Search for the cell housing the specified text and yield its [x, y] center coordinate. 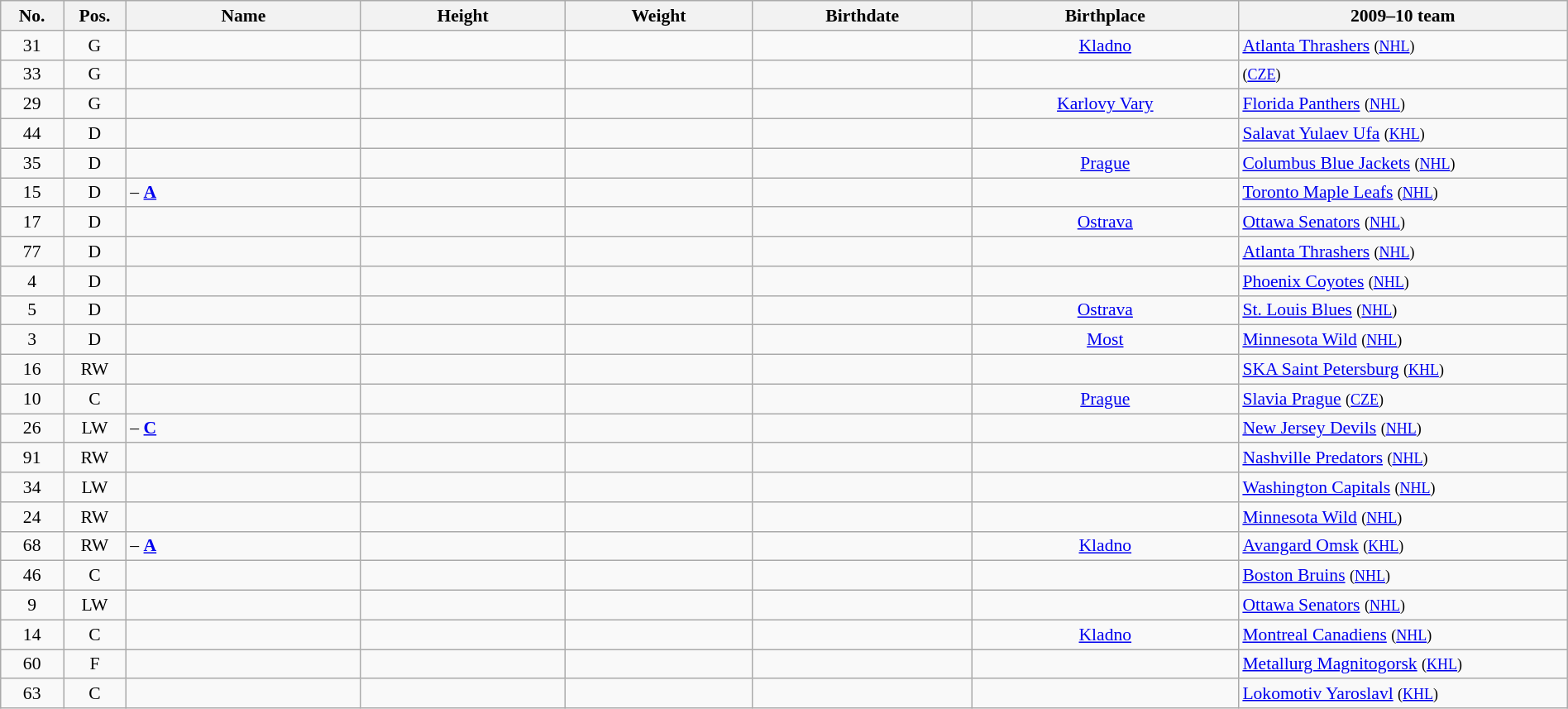
34 [32, 487]
Columbus Blue Jackets (NHL) [1403, 163]
16 [32, 370]
Height [462, 16]
24 [32, 517]
Avangard Omsk (KHL) [1403, 546]
F [95, 664]
Most [1105, 340]
New Jersey Devils (NHL) [1403, 429]
60 [32, 664]
26 [32, 429]
17 [32, 223]
91 [32, 458]
St. Louis Blues (NHL) [1403, 310]
Boston Bruins (NHL) [1403, 576]
Toronto Maple Leafs (NHL) [1403, 193]
Nashville Predators (NHL) [1403, 458]
35 [32, 163]
Lokomotiv Yaroslavl (KHL) [1403, 694]
Salavat Yulaev Ufa (KHL) [1403, 134]
Phoenix Coyotes (NHL) [1403, 281]
SKA Saint Petersburg (KHL) [1403, 370]
Montreal Canadiens (NHL) [1403, 635]
4 [32, 281]
46 [32, 576]
Karlovy Vary [1105, 104]
68 [32, 546]
(CZE) [1403, 74]
29 [32, 104]
15 [32, 193]
Slavia Prague (CZE) [1403, 399]
Metallurg Magnitogorsk (KHL) [1403, 664]
No. [32, 16]
44 [32, 134]
– C [243, 429]
Pos. [95, 16]
31 [32, 46]
Birthplace [1105, 16]
Name [243, 16]
33 [32, 74]
77 [32, 252]
2009–10 team [1403, 16]
Birthdate [862, 16]
14 [32, 635]
9 [32, 606]
63 [32, 694]
Weight [658, 16]
Washington Capitals (NHL) [1403, 487]
10 [32, 399]
3 [32, 340]
5 [32, 310]
Florida Panthers (NHL) [1403, 104]
